Find where the given text appears and provide that cell's center as (x, y) coordinate. 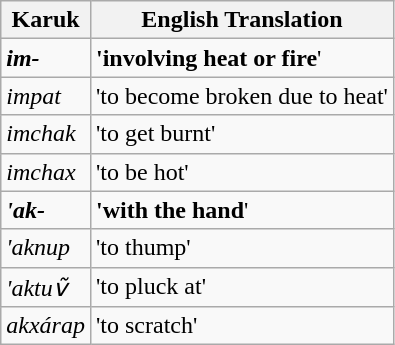
'involving heat or fire' (242, 58)
'to be hot' (242, 172)
im- (46, 58)
Karuk (46, 20)
'to thump' (242, 248)
akxárap (46, 326)
'to become broken due to heat' (242, 96)
'aktuṽ (46, 287)
'aknup (46, 248)
'ak- (46, 210)
English Translation (242, 20)
impat (46, 96)
'with the hand' (242, 210)
imchak (46, 134)
'to pluck at' (242, 287)
'to scratch' (242, 326)
'to get burnt' (242, 134)
imchax (46, 172)
